Detect which cell encompasses the target text, then output its (X, Y) center coordinate. 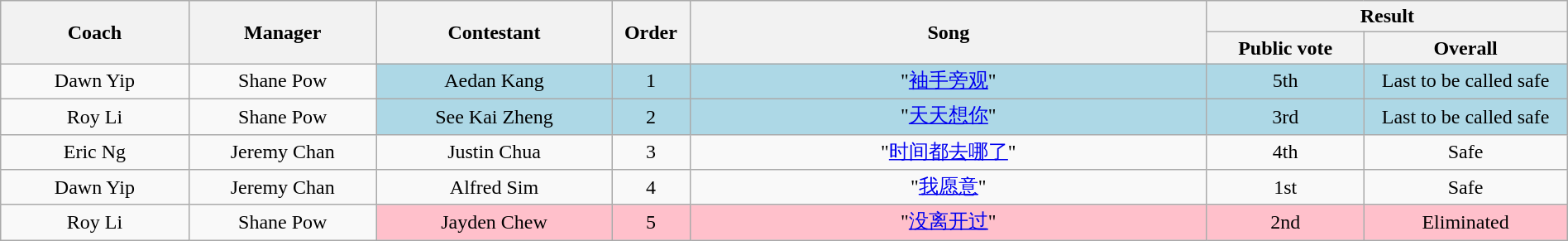
2 (652, 116)
"没离开过" (948, 222)
Public vote (1285, 48)
Aedan Kang (494, 81)
"时间都去哪了" (948, 152)
1 (652, 81)
"袖手旁观" (948, 81)
Overall (1465, 48)
Alfred Sim (494, 187)
5 (652, 222)
3rd (1285, 116)
3 (652, 152)
Eliminated (1465, 222)
Manager (283, 32)
2nd (1285, 222)
"我愿意" (948, 187)
See Kai Zheng (494, 116)
1st (1285, 187)
4th (1285, 152)
Contestant (494, 32)
Order (652, 32)
Result (1387, 17)
Eric Ng (94, 152)
4 (652, 187)
Jayden Chew (494, 222)
"天天想你" (948, 116)
5th (1285, 81)
Coach (94, 32)
Justin Chua (494, 152)
Song (948, 32)
